Search for the cell housing the specified text and yield its (x, y) center coordinate. 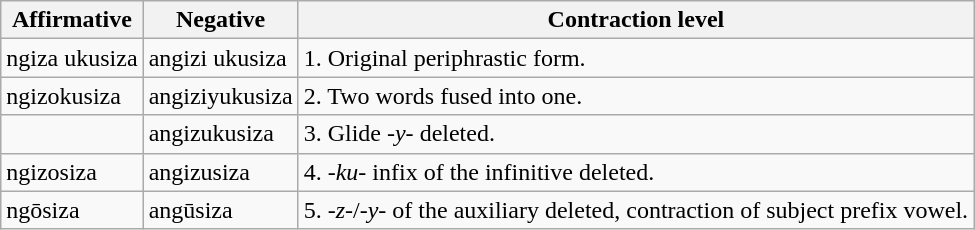
Negative (220, 20)
Contraction level (636, 20)
2. Two words fused into one. (636, 96)
Affirmative (72, 20)
ngizosiza (72, 172)
ngizokusiza (72, 96)
ngiza ukusiza (72, 58)
angūsiza (220, 210)
5. -z-/-y- of the auxiliary deleted, contraction of subject prefix vowel. (636, 210)
angizusiza (220, 172)
angizukusiza (220, 134)
angiziyukusiza (220, 96)
4. -ku- infix of the infinitive deleted. (636, 172)
ngōsiza (72, 210)
1. Original periphrastic form. (636, 58)
angizi ukusiza (220, 58)
3. Glide -y- deleted. (636, 134)
